Extract the [x, y] coordinate from the center of the cell holding the provided text.  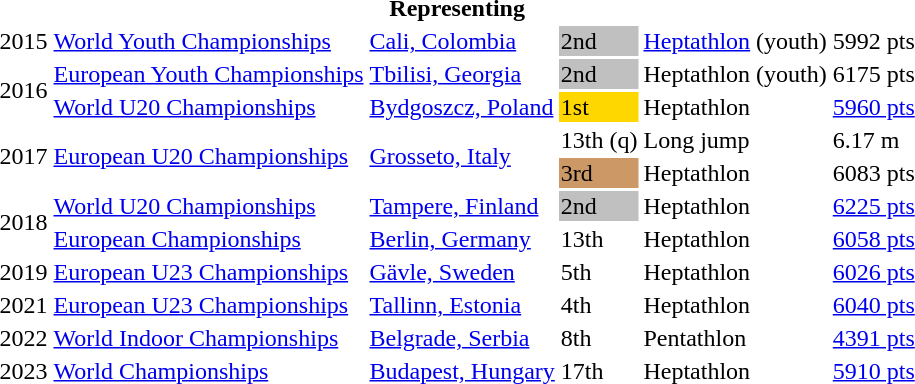
Tampere, Finland [462, 206]
8th [599, 338]
Belgrade, Serbia [462, 338]
Grosseto, Italy [462, 156]
World Indoor Championships [208, 338]
Bydgoszcz, Poland [462, 107]
3rd [599, 173]
Pentathlon [735, 338]
Tallinn, Estonia [462, 305]
Cali, Colombia [462, 41]
World Youth Championships [208, 41]
European U20 Championships [208, 156]
Tbilisi, Georgia [462, 74]
European Youth Championships [208, 74]
European Championships [208, 239]
4th [599, 305]
Gävle, Sweden [462, 272]
13th [599, 239]
13th (q) [599, 140]
Long jump [735, 140]
1st [599, 107]
5th [599, 272]
Berlin, Germany [462, 239]
